Search for the cell housing the specified text and yield its [x, y] center coordinate. 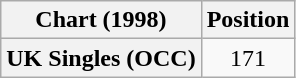
UK Singles (OCC) [101, 58]
171 [248, 58]
Position [248, 20]
Chart (1998) [101, 20]
